Identify which cell holds the provided text, then report its [x, y] central coordinate. 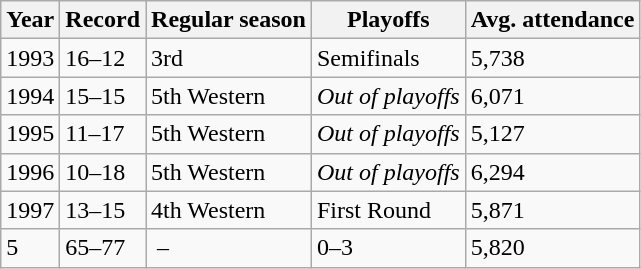
First Round [388, 210]
5,820 [552, 248]
1997 [30, 210]
6,071 [552, 96]
15–15 [103, 96]
1994 [30, 96]
13–15 [103, 210]
5,127 [552, 134]
10–18 [103, 172]
4th Western [229, 210]
Avg. attendance [552, 20]
16–12 [103, 58]
5,871 [552, 210]
Record [103, 20]
Year [30, 20]
0–3 [388, 248]
5 [30, 248]
11–17 [103, 134]
– [229, 248]
Semifinals [388, 58]
Regular season [229, 20]
6,294 [552, 172]
5,738 [552, 58]
1996 [30, 172]
1993 [30, 58]
3rd [229, 58]
Playoffs [388, 20]
1995 [30, 134]
65–77 [103, 248]
